From the cell containing the given text, extract its center point as (X, Y) coordinate. 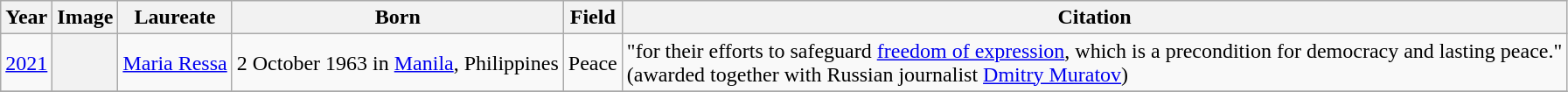
Born (397, 18)
Peace (593, 63)
2 October 1963 in Manila, Philippines (397, 63)
Year (26, 18)
Field (593, 18)
Laureate (175, 18)
Image (86, 18)
Maria Ressa (175, 63)
2021 (26, 63)
Citation (1094, 18)
